Return the (X, Y) coordinate for the center point of the cell that contains the specified text.  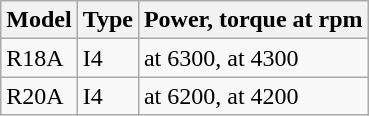
R18A (39, 58)
R20A (39, 96)
at 6300, at 4300 (253, 58)
Type (108, 20)
Model (39, 20)
Power, torque at rpm (253, 20)
at 6200, at 4200 (253, 96)
